Capture the cell that displays the provided text and extract its [x, y] central coordinate. 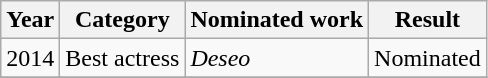
Nominated work [277, 20]
Deseo [277, 58]
Year [30, 20]
Nominated [428, 58]
Best actress [122, 58]
Category [122, 20]
2014 [30, 58]
Result [428, 20]
